Output the [x, y] coordinate of the center of the cell containing the given text.  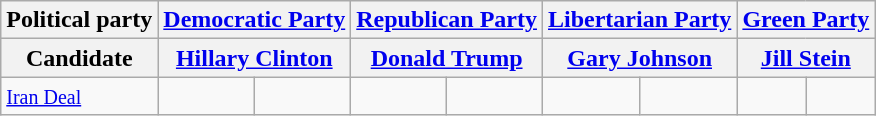
Hillary Clinton [254, 58]
Candidate [80, 58]
Iran Deal [80, 96]
Gary Johnson [639, 58]
Libertarian Party [639, 20]
Republican Party [447, 20]
Democratic Party [254, 20]
Green Party [806, 20]
Donald Trump [447, 58]
Jill Stein [806, 58]
Political party [80, 20]
